From the cell containing the given text, extract its center point as (x, y) coordinate. 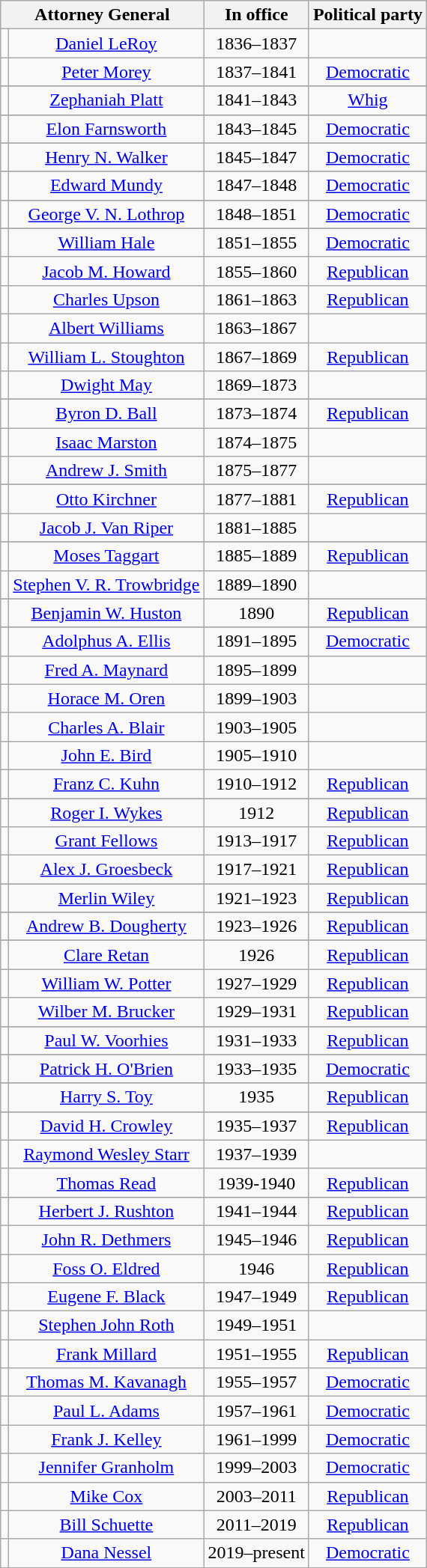
1885–1889 (256, 556)
Mike Cox (106, 1496)
1855–1860 (256, 271)
Paul W. Voorhies (106, 1040)
1863–1867 (256, 328)
1946 (256, 1269)
1861–1863 (256, 299)
1933–1935 (256, 1069)
Dana Nessel (106, 1553)
1927–1929 (256, 983)
Peter Morey (106, 72)
1935–1937 (256, 1126)
Thomas Read (106, 1183)
Bill Schuette (106, 1525)
1847–1848 (256, 186)
1875–1877 (256, 471)
1921–1923 (256, 898)
Jacob M. Howard (106, 271)
1910–1912 (256, 784)
Harry S. Toy (106, 1097)
Adolphus A. Ellis (106, 641)
Whig (367, 100)
Benjamin W. Huston (106, 613)
Albert Williams (106, 328)
1873–1874 (256, 414)
1913–1917 (256, 841)
1926 (256, 955)
Moses Taggart (106, 556)
1903–1905 (256, 727)
1836–1837 (256, 43)
1843–1845 (256, 129)
Charles A. Blair (106, 727)
1945–1946 (256, 1239)
1891–1895 (256, 641)
Zephaniah Platt (106, 100)
1905–1910 (256, 755)
Jacob J. Van Riper (106, 528)
Merlin Wiley (106, 898)
Otto Kirchner (106, 499)
Stephen John Roth (106, 1326)
Patrick H. O'Brien (106, 1069)
William L. Stoughton (106, 357)
Thomas M. Kavanagh (106, 1382)
John E. Bird (106, 755)
1929–1931 (256, 1012)
1848–1851 (256, 214)
Andrew J. Smith (106, 471)
Charles Upson (106, 299)
George V. N. Lothrop (106, 214)
Fred A. Maynard (106, 670)
1869–1873 (256, 385)
1867–1869 (256, 357)
Roger I. Wykes (106, 812)
Frank J. Kelley (106, 1439)
Wilber M. Brucker (106, 1012)
Raymond Wesley Starr (106, 1154)
Daniel LeRoy (106, 43)
1923–1926 (256, 927)
1949–1951 (256, 1326)
Isaac Marston (106, 442)
Elon Farnsworth (106, 129)
1874–1875 (256, 442)
Paul L. Adams (106, 1411)
2019–present (256, 1553)
1851–1855 (256, 242)
1957–1961 (256, 1411)
1937–1939 (256, 1154)
1889–1890 (256, 585)
Herbert J. Rushton (106, 1211)
1899–1903 (256, 698)
1890 (256, 613)
Alex J. Groesbeck (106, 870)
In office (256, 15)
1881–1885 (256, 528)
Foss O. Eldred (106, 1269)
1939-1940 (256, 1183)
Dwight May (106, 385)
1931–1933 (256, 1040)
1845–1847 (256, 157)
Franz C. Kuhn (106, 784)
Eugene F. Black (106, 1297)
1947–1949 (256, 1297)
Stephen V. R. Trowbridge (106, 585)
1877–1881 (256, 499)
1912 (256, 812)
Clare Retan (106, 955)
Grant Fellows (106, 841)
1895–1899 (256, 670)
Andrew B. Dougherty (106, 927)
John R. Dethmers (106, 1239)
Edward Mundy (106, 186)
1961–1999 (256, 1439)
1837–1841 (256, 72)
1999–2003 (256, 1468)
2003–2011 (256, 1496)
Attorney General (102, 15)
Henry N. Walker (106, 157)
1955–1957 (256, 1382)
1951–1955 (256, 1354)
Byron D. Ball (106, 414)
William W. Potter (106, 983)
William Hale (106, 242)
1917–1921 (256, 870)
David H. Crowley (106, 1126)
Frank Millard (106, 1354)
1941–1944 (256, 1211)
1935 (256, 1097)
2011–2019 (256, 1525)
1841–1843 (256, 100)
Jennifer Granholm (106, 1468)
Horace M. Oren (106, 698)
Political party (367, 15)
